Determine the [X, Y] coordinate at the center of the cell enclosing the given text.  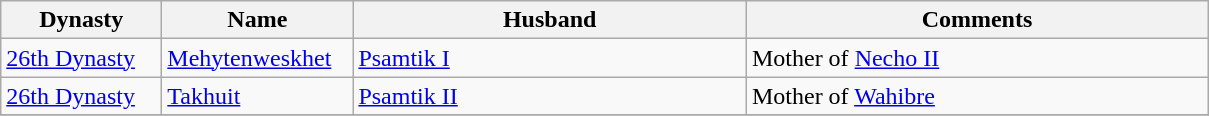
Name [258, 20]
Mother of Wahibre [976, 96]
Mother of Necho II [976, 58]
Takhuit [258, 96]
Psamtik II [550, 96]
Comments [976, 20]
Dynasty [82, 20]
Psamtik I [550, 58]
Husband [550, 20]
Mehytenweskhet [258, 58]
